Identify which cell holds the provided text, then report its [X, Y] central coordinate. 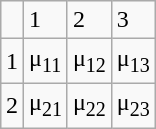
μ13 [133, 61]
μ23 [133, 105]
μ22 [89, 105]
μ12 [89, 61]
μ11 [45, 61]
μ21 [45, 105]
3 [133, 20]
